Return the (X, Y) coordinate for the center point of the cell that contains the specified text.  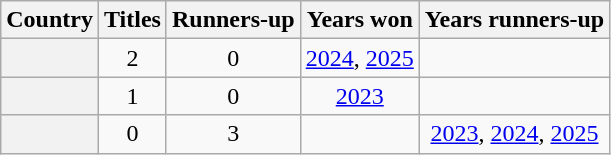
1 (132, 96)
Years won (360, 20)
2024, 2025 (360, 58)
2 (132, 58)
Titles (132, 20)
Years runners-up (514, 20)
2023 (360, 96)
2023, 2024, 2025 (514, 134)
Runners-up (233, 20)
3 (233, 134)
Country (50, 20)
